Search for the cell housing the specified text and yield its [x, y] center coordinate. 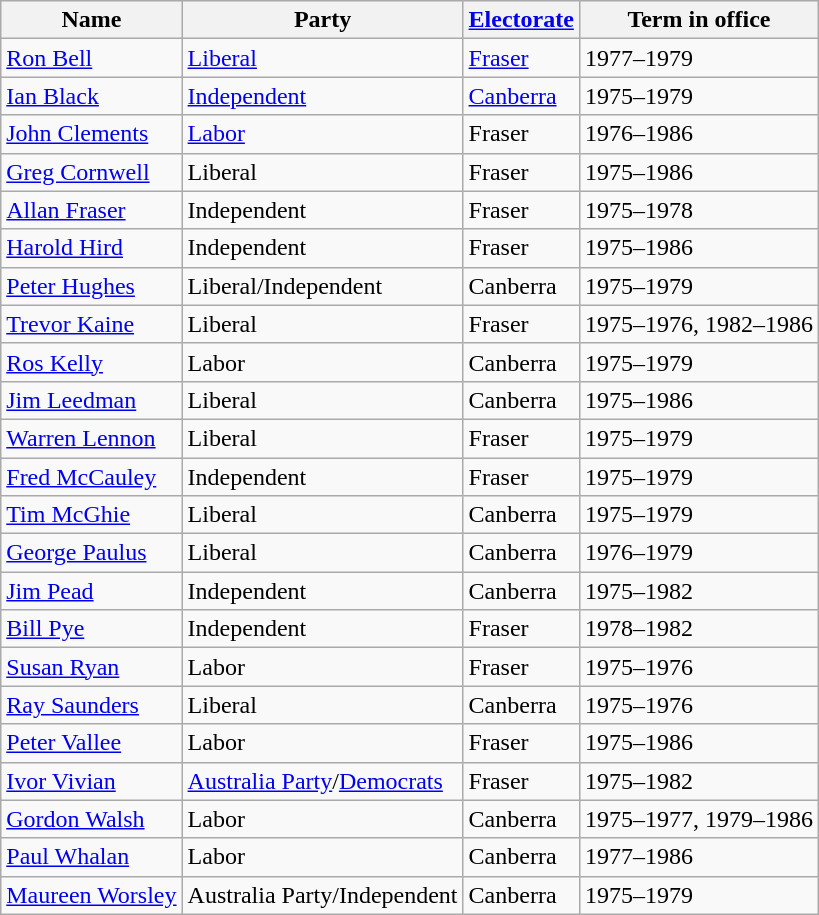
Greg Cornwell [92, 172]
1975–1978 [698, 210]
Gordon Walsh [92, 819]
Allan Fraser [92, 210]
Ian Black [92, 96]
Susan Ryan [92, 667]
Term in office [698, 20]
Peter Vallee [92, 743]
Jim Leedman [92, 400]
Ray Saunders [92, 705]
Australia Party/Independent [322, 895]
Trevor Kaine [92, 324]
Fred McCauley [92, 477]
John Clements [92, 134]
Jim Pead [92, 591]
Warren Lennon [92, 438]
Harold Hird [92, 248]
Name [92, 20]
Ivor Vivian [92, 781]
1975–1977, 1979–1986 [698, 819]
Ros Kelly [92, 362]
Electorate [521, 20]
Paul Whalan [92, 857]
Party [322, 20]
1976–1979 [698, 553]
Tim McGhie [92, 515]
Ron Bell [92, 58]
Australia Party/Democrats [322, 781]
Maureen Worsley [92, 895]
1977–1986 [698, 857]
1977–1979 [698, 58]
George Paulus [92, 553]
Peter Hughes [92, 286]
1978–1982 [698, 629]
1975–1976, 1982–1986 [698, 324]
1976–1986 [698, 134]
Bill Pye [92, 629]
Liberal/Independent [322, 286]
